Locate the cell with the specified text and output its [x, y] center coordinate. 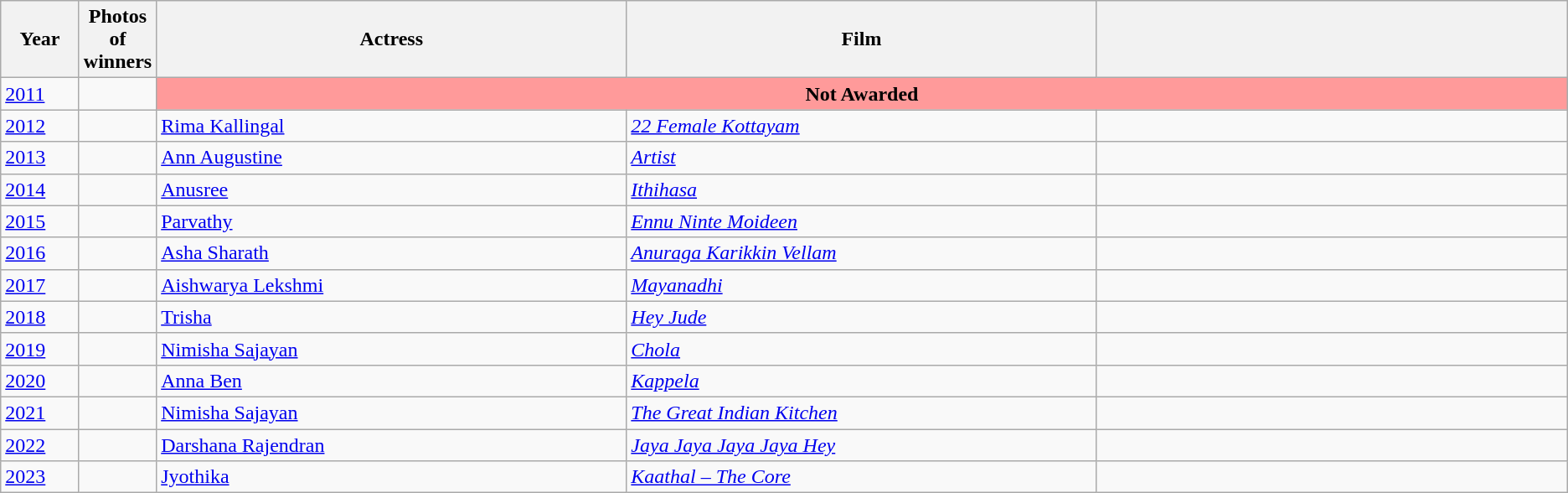
Jyothika [392, 477]
Mayanadhi [861, 285]
22 Female Kottayam [861, 126]
Actress [392, 39]
Film [861, 39]
Rima Kallingal [392, 126]
2021 [40, 413]
2023 [40, 477]
Year [40, 39]
Parvathy [392, 221]
Ann Augustine [392, 158]
2022 [40, 445]
Darshana Rajendran [392, 445]
2016 [40, 253]
Kappela [861, 381]
2019 [40, 349]
Hey Jude [861, 317]
2011 [40, 94]
Anusree [392, 189]
Kaathal – The Core [861, 477]
2015 [40, 221]
Anna Ben [392, 381]
2013 [40, 158]
2020 [40, 381]
2017 [40, 285]
Ithihasa [861, 189]
2012 [40, 126]
2014 [40, 189]
Jaya Jaya Jaya Jaya Hey [861, 445]
2018 [40, 317]
The Great Indian Kitchen [861, 413]
Photos of winners [117, 39]
Trisha [392, 317]
Not Awarded [863, 94]
Anuraga Karikkin Vellam [861, 253]
Ennu Ninte Moideen [861, 221]
Artist [861, 158]
Aishwarya Lekshmi [392, 285]
Asha Sharath [392, 253]
Chola [861, 349]
